Determine the (X, Y) coordinate at the center of the cell enclosing the given text.  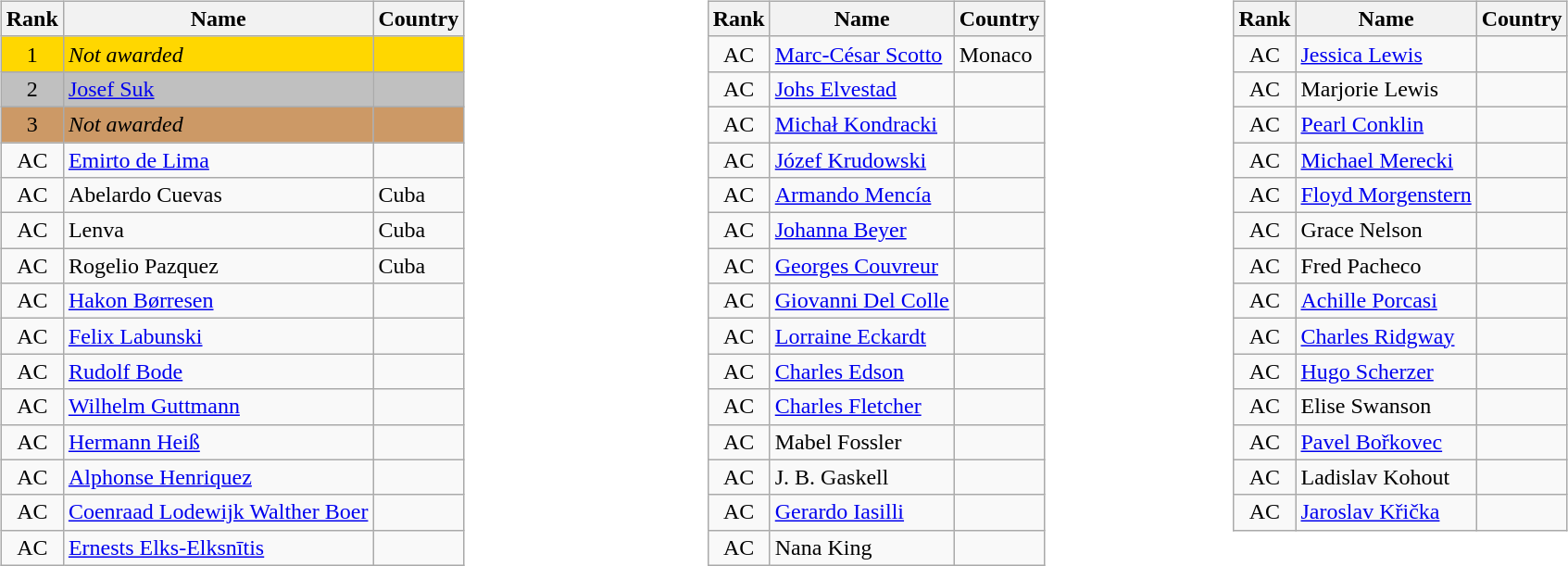
1 (31, 54)
J. B. Gaskell (861, 477)
Michael Merecki (1386, 160)
Jaroslav Křička (1386, 512)
Emirto de Lima (219, 160)
Georges Couvreur (861, 266)
Johs Elvestad (861, 89)
Ernests Elks-Elksnītis (219, 547)
Rogelio Pazquez (219, 266)
Charles Ridgway (1386, 336)
Monaco (999, 54)
Nana King (861, 547)
Lenva (219, 231)
Grace Nelson (1386, 231)
Floyd Morgenstern (1386, 195)
Ladislav Kohout (1386, 477)
Alphonse Henriquez (219, 477)
Józef Krudowski (861, 160)
3 (31, 124)
Pearl Conklin (1386, 124)
Gerardo Iasilli (861, 512)
Mabel Fossler (861, 442)
Elise Swanson (1386, 407)
Johanna Beyer (861, 231)
Marc-César Scotto (861, 54)
Hakon Børresen (219, 301)
Armando Mencía (861, 195)
Fred Pacheco (1386, 266)
Josef Suk (219, 89)
Jessica Lewis (1386, 54)
Coenraad Lodewijk Walther Boer (219, 512)
Giovanni Del Colle (861, 301)
Hermann Heiß (219, 442)
2 (31, 89)
Felix Labunski (219, 336)
Michał Kondracki (861, 124)
Abelardo Cuevas (219, 195)
Hugo Scherzer (1386, 371)
Rudolf Bode (219, 371)
Charles Fletcher (861, 407)
Pavel Bořkovec (1386, 442)
Charles Edson (861, 371)
Lorraine Eckardt (861, 336)
Marjorie Lewis (1386, 89)
Wilhelm Guttmann (219, 407)
Achille Porcasi (1386, 301)
